Provide the (x, y) coordinate of the cell's center where the given text is located.  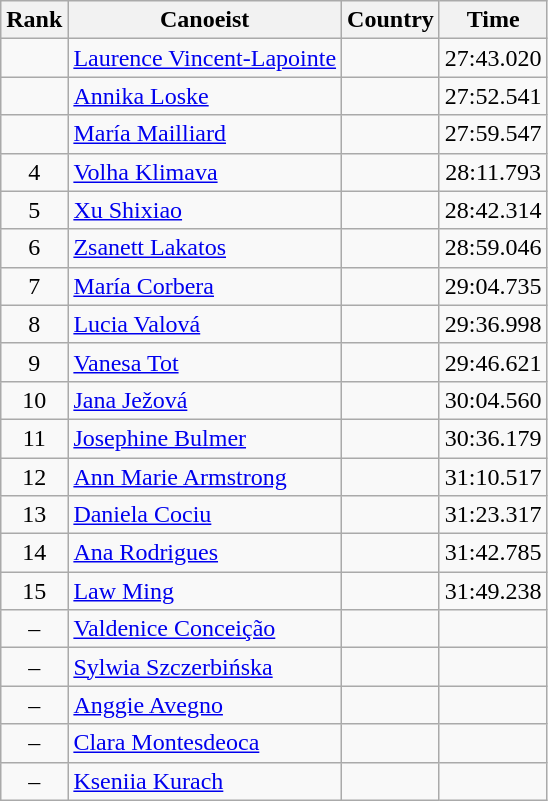
5 (34, 210)
Lucia Valová (205, 324)
Vanesa Tot (205, 362)
Canoeist (205, 20)
10 (34, 400)
31:42.785 (493, 553)
Xu Shixiao (205, 210)
31:10.517 (493, 477)
27:43.020 (493, 58)
14 (34, 553)
30:04.560 (493, 400)
Law Ming (205, 591)
Ann Marie Armstrong (205, 477)
Sylwia Szczerbińska (205, 667)
Ana Rodrigues (205, 553)
28:11.793 (493, 172)
29:46.621 (493, 362)
28:42.314 (493, 210)
Country (391, 20)
Daniela Cociu (205, 515)
Jana Ježová (205, 400)
María Mailliard (205, 134)
Anggie Avegno (205, 705)
12 (34, 477)
6 (34, 248)
13 (34, 515)
31:23.317 (493, 515)
30:36.179 (493, 438)
31:49.238 (493, 591)
Zsanett Lakatos (205, 248)
Josephine Bulmer (205, 438)
Kseniia Kurach (205, 781)
9 (34, 362)
Rank (34, 20)
Laurence Vincent-Lapointe (205, 58)
Time (493, 20)
Volha Klimava (205, 172)
8 (34, 324)
4 (34, 172)
29:04.735 (493, 286)
29:36.998 (493, 324)
15 (34, 591)
27:52.541 (493, 96)
28:59.046 (493, 248)
27:59.547 (493, 134)
7 (34, 286)
11 (34, 438)
Clara Montesdeoca (205, 743)
Valdenice Conceição (205, 629)
Annika Loske (205, 96)
María Corbera (205, 286)
